Search for the cell housing the specified text and yield its [X, Y] center coordinate. 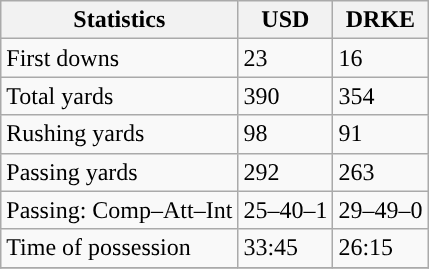
16 [380, 58]
29–49–0 [380, 210]
390 [286, 96]
Statistics [120, 20]
Passing yards [120, 172]
DRKE [380, 20]
23 [286, 58]
Total yards [120, 96]
91 [380, 134]
25–40–1 [286, 210]
33:45 [286, 248]
Time of possession [120, 248]
Passing: Comp–Att–Int [120, 210]
26:15 [380, 248]
263 [380, 172]
USD [286, 20]
First downs [120, 58]
98 [286, 134]
292 [286, 172]
354 [380, 96]
Rushing yards [120, 134]
